Return the (X, Y) coordinate for the center point of the cell that contains the specified text.  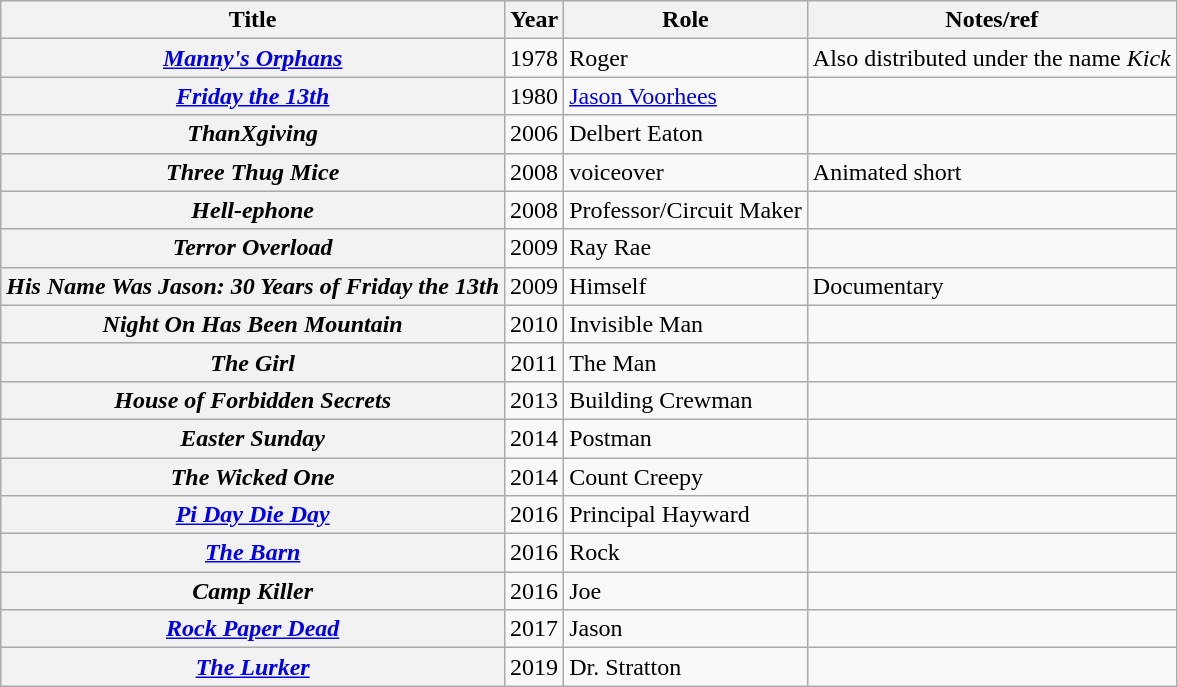
Role (686, 20)
2006 (534, 134)
2010 (534, 324)
Easter Sunday (253, 438)
Professor/Circuit Maker (686, 210)
Joe (686, 591)
The Barn (253, 553)
Postman (686, 438)
The Girl (253, 362)
Animated short (992, 172)
The Wicked One (253, 477)
Title (253, 20)
Manny's Orphans (253, 58)
Rock (686, 553)
Delbert Eaton (686, 134)
Terror Overload (253, 248)
1978 (534, 58)
His Name Was Jason: 30 Years of Friday the 13th (253, 286)
2011 (534, 362)
Dr. Stratton (686, 667)
Invisible Man (686, 324)
Pi Day Die Day (253, 515)
2013 (534, 400)
Friday the 13th (253, 96)
voiceover (686, 172)
Jason (686, 629)
House of Forbidden Secrets (253, 400)
The Lurker (253, 667)
Building Crewman (686, 400)
Himself (686, 286)
Jason Voorhees (686, 96)
Also distributed under the name Kick (992, 58)
Hell-ephone (253, 210)
Three Thug Mice (253, 172)
1980 (534, 96)
Count Creepy (686, 477)
Rock Paper Dead (253, 629)
Year (534, 20)
2017 (534, 629)
The Man (686, 362)
Ray Rae (686, 248)
Notes/ref (992, 20)
2019 (534, 667)
Principal Hayward (686, 515)
Documentary (992, 286)
Roger (686, 58)
ThanXgiving (253, 134)
Night On Has Been Mountain (253, 324)
Camp Killer (253, 591)
